Search for the cell housing the specified text and yield its [X, Y] center coordinate. 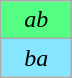
ba [36, 58]
ab [36, 20]
